From the cell containing the given text, extract its center point as (x, y) coordinate. 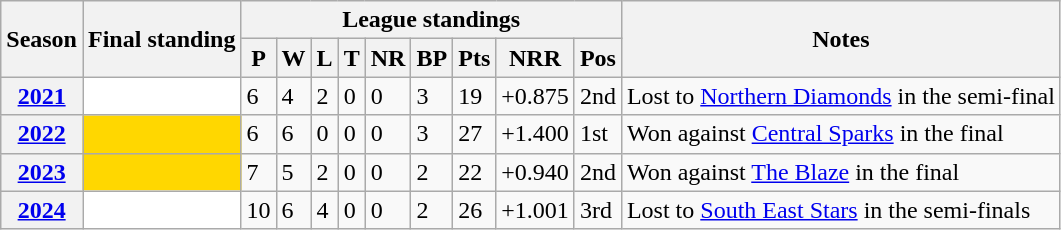
1st (598, 134)
22 (474, 172)
T (352, 58)
3rd (598, 210)
Pos (598, 58)
+0.875 (536, 96)
2022 (42, 134)
2024 (42, 210)
5 (294, 172)
Lost to South East Stars in the semi-finals (840, 210)
Final standing (161, 39)
27 (474, 134)
19 (474, 96)
W (294, 58)
+1.001 (536, 210)
P (258, 58)
2023 (42, 172)
NR (388, 58)
10 (258, 210)
7 (258, 172)
NRR (536, 58)
26 (474, 210)
L (324, 58)
+1.400 (536, 134)
League standings (431, 20)
+0.940 (536, 172)
2021 (42, 96)
Won against Central Sparks in the final (840, 134)
Pts (474, 58)
Notes (840, 39)
Won against The Blaze in the final (840, 172)
BP (432, 58)
Season (42, 39)
Lost to Northern Diamonds in the semi-final (840, 96)
